From the cell containing the given text, extract its center point as [x, y] coordinate. 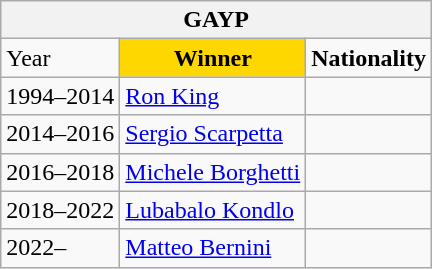
Winner [213, 58]
Nationality [369, 58]
1994–2014 [60, 96]
Michele Borghetti [213, 172]
2022– [60, 248]
Year [60, 58]
2014–2016 [60, 134]
GAYP [216, 20]
Matteo Bernini [213, 248]
2018–2022 [60, 210]
2016–2018 [60, 172]
Ron King [213, 96]
Sergio Scarpetta [213, 134]
Lubabalo Kondlo [213, 210]
